For the text-containing cell, return its midpoint in [X, Y] coordinate format. 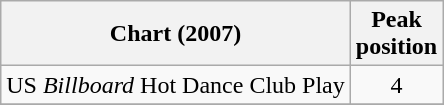
4 [396, 85]
US Billboard Hot Dance Club Play [176, 85]
Peakposition [396, 34]
Chart (2007) [176, 34]
